Determine the [x, y] coordinate at the center of the cell enclosing the given text.  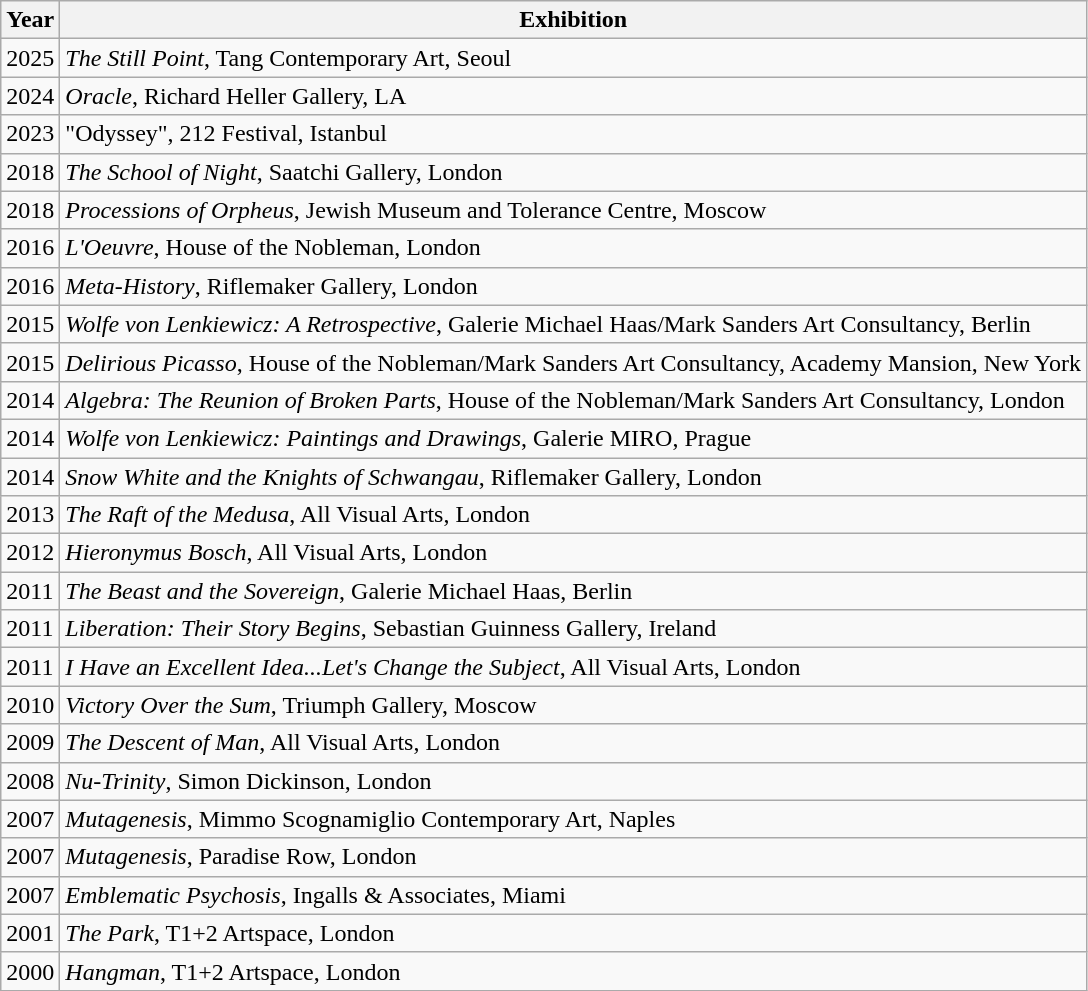
Liberation: Their Story Begins, Sebastian Guinness Gallery, Ireland [574, 629]
"Odyssey", 212 Festival, Istanbul [574, 134]
2012 [30, 553]
Emblematic Psychosis, Ingalls & Associates, Miami [574, 895]
2024 [30, 96]
Mutagenesis, Paradise Row, London [574, 857]
2000 [30, 971]
2010 [30, 705]
Processions of Orpheus, Jewish Museum and Tolerance Centre, Moscow [574, 210]
2009 [30, 743]
2008 [30, 781]
Oracle, Richard Heller Gallery, LA [574, 96]
The Raft of the Medusa, All Visual Arts, London [574, 515]
The Park, T1+2 Artspace, London [574, 933]
Snow White and the Knights of Schwangau, Riflemaker Gallery, London [574, 477]
2001 [30, 933]
I Have an Excellent Idea...Let's Change the Subject, All Visual Arts, London [574, 667]
The Descent of Man, All Visual Arts, London [574, 743]
Hangman, T1+2 Artspace, London [574, 971]
Nu-Trinity, Simon Dickinson, London [574, 781]
Meta-History, Riflemaker Gallery, London [574, 286]
Wolfe von Lenkiewicz: A Retrospective, Galerie Michael Haas/Mark Sanders Art Consultancy, Berlin [574, 324]
Delirious Picasso, House of the Nobleman/Mark Sanders Art Consultancy, Academy Mansion, New York [574, 362]
The Still Point, Tang Contemporary Art, Seoul [574, 58]
2023 [30, 134]
Hieronymus Bosch, All Visual Arts, London [574, 553]
Victory Over the Sum, Triumph Gallery, Moscow [574, 705]
Year [30, 20]
L'Oeuvre, House of the Nobleman, London [574, 248]
2025 [30, 58]
The School of Night, Saatchi Gallery, London [574, 172]
Wolfe von Lenkiewicz: Paintings and Drawings, Galerie MIRO, Prague [574, 438]
Exhibition [574, 20]
Mutagenesis, Mimmo Scognamiglio Contemporary Art, Naples [574, 819]
Algebra: The Reunion of Broken Parts, House of the Nobleman/Mark Sanders Art Consultancy, London [574, 400]
2013 [30, 515]
The Beast and the Sovereign, Galerie Michael Haas, Berlin [574, 591]
